Detect which cell encompasses the target text, then output its [X, Y] center coordinate. 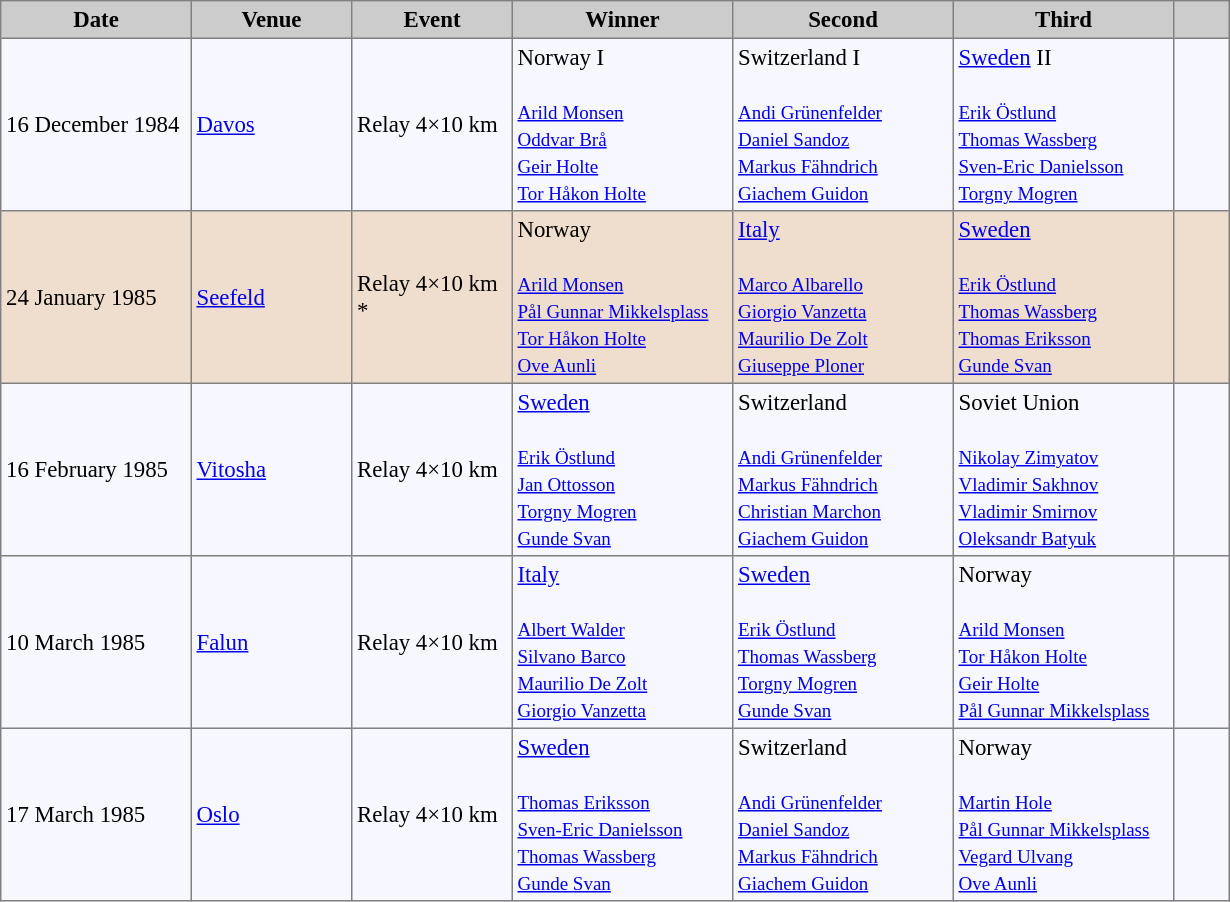
NorwayMartin Hole Pål Gunnar Mikkelsplass Vegard Ulvang Ove Aunli [1063, 814]
Second [843, 20]
Vitosha [271, 469]
SwitzerlandAndi Grünenfelder Daniel Sandoz Markus Fähndrich Giachem Guidon [843, 814]
SwedenErik Östlund Jan Ottosson Torgny Mogren Gunde Svan [622, 469]
Switzerland IAndi Grünenfelder Daniel Sandoz Markus Fähndrich Giachem Guidon [843, 124]
Davos [271, 124]
Soviet UnionNikolay Zimyatov Vladimir Sakhnov Vladimir Smirnov Oleksandr Batyuk [1063, 469]
SwedenThomas Eriksson Sven-Eric Danielsson Thomas Wassberg Gunde Svan [622, 814]
Oslo [271, 814]
Norway IArild Monsen Oddvar Brå Geir Holte Tor Håkon Holte [622, 124]
NorwayArild Monsen Pål Gunnar Mikkelsplass Tor Håkon Holte Ove Aunli [622, 297]
17 March 1985 [96, 814]
Third [1063, 20]
Falun [271, 642]
Sweden IIErik Östlund Thomas Wassberg Sven-Eric Danielsson Torgny Mogren [1063, 124]
SwitzerlandAndi Grünenfelder Markus Fähndrich Christian Marchon Giachem Guidon [843, 469]
NorwayArild Monsen Tor Håkon Holte Geir Holte Pål Gunnar Mikkelsplass [1063, 642]
Seefeld [271, 297]
Winner [622, 20]
Relay 4×10 km * [432, 297]
SwedenErik Östlund Thomas Wassberg Torgny Mogren Gunde Svan [843, 642]
16 February 1985 [96, 469]
Event [432, 20]
10 March 1985 [96, 642]
ItalyMarco Albarello Giorgio Vanzetta Maurilio De Zolt Giuseppe Ploner [843, 297]
SwedenErik Östlund Thomas Wassberg Thomas Eriksson Gunde Svan [1063, 297]
16 December 1984 [96, 124]
Date [96, 20]
24 January 1985 [96, 297]
ItalyAlbert Walder Silvano Barco Maurilio De Zolt Giorgio Vanzetta [622, 642]
Venue [271, 20]
